For the text-containing cell, return its midpoint in [X, Y] coordinate format. 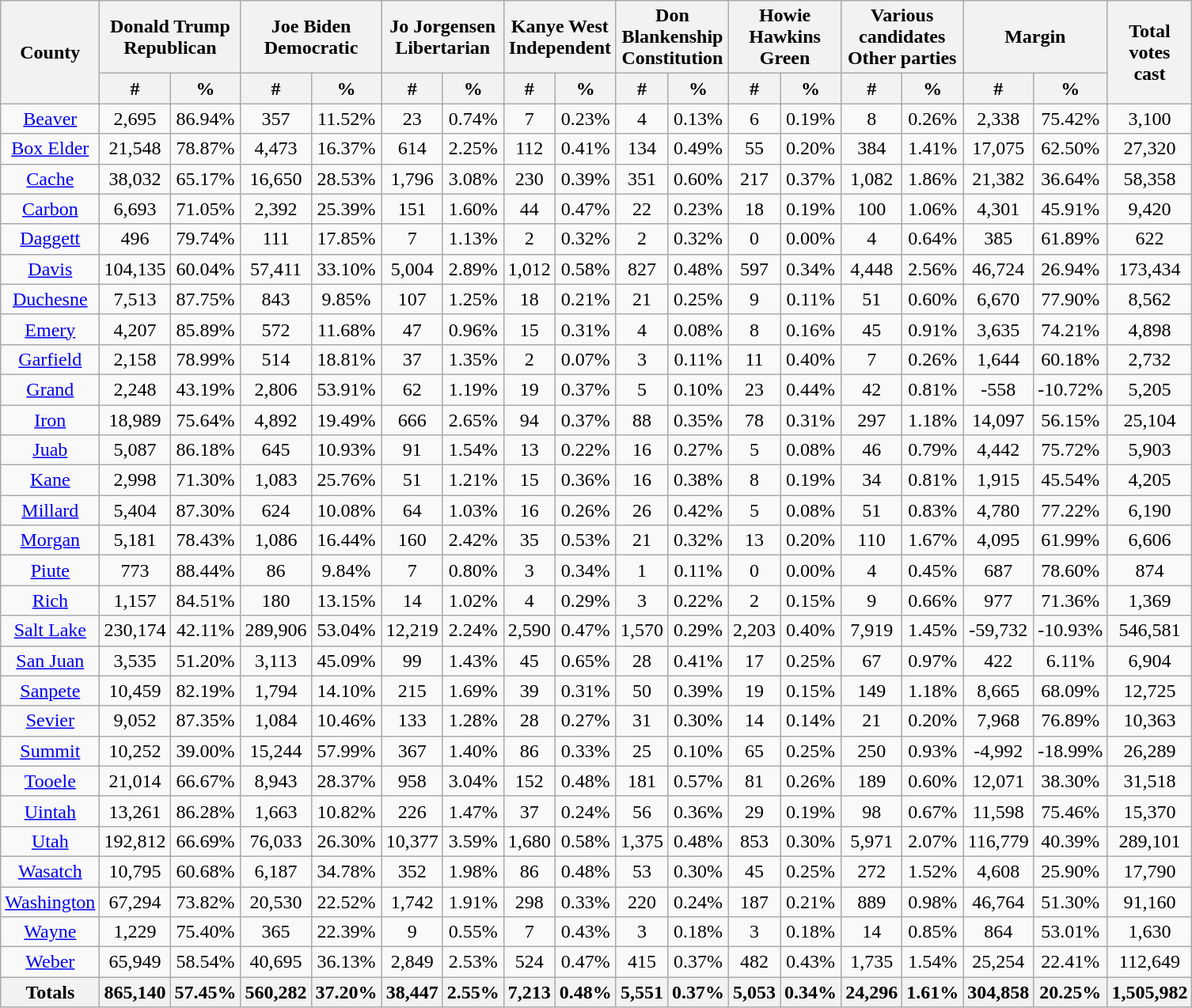
1,663 [275, 811]
53 [641, 871]
-59,732 [999, 631]
0.74% [473, 119]
21,548 [135, 149]
2,806 [275, 389]
Grand [51, 389]
298 [529, 901]
560,282 [275, 992]
25.76% [347, 480]
Margin [1035, 37]
482 [755, 962]
7,968 [999, 721]
17 [755, 661]
1.61% [932, 992]
68.09% [1070, 691]
1.86% [932, 179]
29 [755, 811]
9.84% [347, 570]
2,732 [1149, 359]
11,598 [999, 811]
1.69% [473, 691]
75.64% [206, 420]
56.15% [1070, 420]
51.30% [1070, 901]
77.90% [1070, 299]
1.25% [473, 299]
77.22% [1070, 510]
1,915 [999, 480]
25 [641, 751]
22 [641, 209]
36.64% [1070, 179]
12,725 [1149, 691]
514 [275, 359]
Millard [51, 510]
1.35% [473, 359]
9,420 [1149, 209]
112 [529, 149]
0.85% [932, 932]
County [51, 52]
181 [641, 781]
66.69% [206, 841]
134 [641, 149]
45.54% [1070, 480]
1.03% [473, 510]
1,742 [412, 901]
55 [755, 149]
7,213 [529, 992]
1,229 [135, 932]
26.94% [1070, 269]
11 [755, 359]
40,695 [275, 962]
10.08% [347, 510]
45.91% [1070, 209]
496 [135, 239]
8,943 [275, 781]
Daggett [51, 239]
624 [275, 510]
98 [872, 811]
Wasatch [51, 871]
25.39% [347, 209]
10,795 [135, 871]
78.87% [206, 149]
546,581 [1149, 631]
4,442 [999, 450]
6 [755, 119]
827 [641, 269]
0.44% [810, 389]
2,203 [755, 631]
1,794 [275, 691]
5,551 [641, 992]
0.98% [932, 901]
12,071 [999, 781]
65,949 [135, 962]
87.30% [206, 510]
76,033 [275, 841]
84.51% [206, 601]
Salt Lake [51, 631]
0.64% [932, 239]
843 [275, 299]
0.83% [932, 510]
2.42% [473, 540]
357 [275, 119]
78 [755, 420]
-10.72% [1070, 389]
6.11% [1070, 661]
8,562 [1149, 299]
22.52% [347, 901]
4,608 [999, 871]
220 [641, 901]
Sevier [51, 721]
38.30% [1070, 781]
0.49% [698, 149]
10,363 [1149, 721]
Emery [51, 329]
1.47% [473, 811]
4,301 [999, 209]
34 [872, 480]
Joe BidenDemocratic [311, 37]
6,670 [999, 299]
66.67% [206, 781]
Duchesne [51, 299]
42 [872, 389]
86.18% [206, 450]
1.67% [932, 540]
53.91% [347, 389]
74.21% [1070, 329]
16.37% [347, 149]
1.52% [932, 871]
Utah [51, 841]
75.46% [1070, 811]
1,505,982 [1149, 992]
75.40% [206, 932]
0.14% [810, 721]
7,513 [135, 299]
572 [275, 329]
28.53% [347, 179]
26.30% [347, 841]
6,190 [1149, 510]
8,665 [999, 691]
76.89% [1070, 721]
0.96% [473, 329]
94 [529, 420]
-4,992 [999, 751]
1,680 [529, 841]
2,248 [135, 389]
2,158 [135, 359]
99 [412, 661]
1.43% [473, 661]
773 [135, 570]
4,898 [1149, 329]
5,087 [135, 450]
71.36% [1070, 601]
46,724 [999, 269]
2,695 [135, 119]
304,858 [999, 992]
60.18% [1070, 359]
28.37% [347, 781]
958 [412, 781]
67,294 [135, 901]
0.55% [473, 932]
2.25% [473, 149]
385 [999, 239]
0.65% [586, 661]
81 [755, 781]
230 [529, 179]
1.98% [473, 871]
645 [275, 450]
5,903 [1149, 450]
78.60% [1070, 570]
5,205 [1149, 389]
2.89% [473, 269]
Various candidatesOther parties [902, 37]
874 [1149, 570]
1,735 [872, 962]
14.10% [347, 691]
Cache [51, 179]
365 [275, 932]
57.45% [206, 992]
1.13% [473, 239]
977 [999, 601]
1,375 [641, 841]
367 [412, 751]
10,377 [412, 841]
22.39% [347, 932]
50 [641, 691]
47 [412, 329]
415 [641, 962]
91,160 [1149, 901]
Uintah [51, 811]
192,812 [135, 841]
Sanpete [51, 691]
21,014 [135, 781]
85.89% [206, 329]
666 [412, 420]
15,244 [275, 751]
25.90% [1070, 871]
38,032 [135, 179]
Donald TrumpRepublican [170, 37]
46,764 [999, 901]
1.91% [473, 901]
-10.93% [1070, 631]
1,157 [135, 601]
86.94% [206, 119]
107 [412, 299]
1,082 [872, 179]
71.30% [206, 480]
1.02% [473, 601]
Box Elder [51, 149]
88 [641, 420]
Jo JorgensenLibertarian [442, 37]
34.78% [347, 871]
152 [529, 781]
38,447 [412, 992]
1.28% [473, 721]
44 [529, 209]
352 [412, 871]
3.59% [473, 841]
853 [755, 841]
64 [412, 510]
384 [872, 149]
46 [872, 450]
1.41% [932, 149]
112,649 [1149, 962]
88.44% [206, 570]
2,849 [412, 962]
36.13% [347, 962]
79.74% [206, 239]
2,998 [135, 480]
20,530 [275, 901]
1,630 [1149, 932]
116,779 [999, 841]
2,590 [529, 631]
91 [412, 450]
104,135 [135, 269]
1 [641, 570]
71.05% [206, 209]
0.42% [698, 510]
6,606 [1149, 540]
100 [872, 209]
40.39% [1070, 841]
865,140 [135, 992]
57,411 [275, 269]
39 [529, 691]
18,989 [135, 420]
4,448 [872, 269]
0.97% [932, 661]
Garfield [51, 359]
4,205 [1149, 480]
15,370 [1149, 811]
16,650 [275, 179]
151 [412, 209]
60.68% [206, 871]
13.15% [347, 601]
3,635 [999, 329]
62.50% [1070, 149]
26,289 [1149, 751]
272 [872, 871]
0.66% [932, 601]
0.35% [698, 420]
180 [275, 601]
524 [529, 962]
189 [872, 781]
1,084 [275, 721]
4,892 [275, 420]
0.13% [698, 119]
297 [872, 420]
75.72% [1070, 450]
1.06% [932, 209]
Total votes cast [1149, 52]
149 [872, 691]
87.75% [206, 299]
73.82% [206, 901]
Juab [51, 450]
31,518 [1149, 781]
4,207 [135, 329]
13,261 [135, 811]
2.56% [932, 269]
65.17% [206, 179]
10.82% [347, 811]
111 [275, 239]
12,219 [412, 631]
3.08% [473, 179]
9,052 [135, 721]
1,570 [641, 631]
67 [872, 661]
Piute [51, 570]
Iron [51, 420]
622 [1149, 239]
78.99% [206, 359]
Wayne [51, 932]
0.80% [473, 570]
56 [641, 811]
2.24% [473, 631]
250 [872, 751]
2.53% [473, 962]
1,086 [275, 540]
11.68% [347, 329]
25,254 [999, 962]
1,012 [529, 269]
Beaver [51, 119]
6,693 [135, 209]
61.99% [1070, 540]
889 [872, 901]
45.09% [347, 661]
0.91% [932, 329]
3,535 [135, 661]
58,358 [1149, 179]
20.25% [1070, 992]
42.11% [206, 631]
26 [641, 510]
57.99% [347, 751]
2.55% [473, 992]
Davis [51, 269]
6,904 [1149, 661]
Don BlankenshipConstitution [672, 37]
351 [641, 179]
39.00% [206, 751]
82.19% [206, 691]
24,296 [872, 992]
60.04% [206, 269]
3,113 [275, 661]
1.45% [932, 631]
Kanye WestIndependent [560, 37]
614 [412, 149]
2.07% [932, 841]
San Juan [51, 661]
1,644 [999, 359]
Tooele [51, 781]
687 [999, 570]
-18.99% [1070, 751]
1.60% [473, 209]
51.20% [206, 661]
597 [755, 269]
0.79% [932, 450]
110 [872, 540]
5,971 [872, 841]
0.07% [586, 359]
1.21% [473, 480]
Summit [51, 751]
1,083 [275, 480]
75.42% [1070, 119]
5,004 [412, 269]
53.04% [347, 631]
289,906 [275, 631]
3.04% [473, 781]
Rich [51, 601]
Carbon [51, 209]
864 [999, 932]
215 [412, 691]
2,338 [999, 119]
86.28% [206, 811]
58.54% [206, 962]
78.43% [206, 540]
0.53% [586, 540]
17,790 [1149, 871]
187 [755, 901]
6,187 [275, 871]
0.16% [810, 329]
5,404 [135, 510]
Weber [51, 962]
2,392 [275, 209]
10,459 [135, 691]
10.46% [347, 721]
Kane [51, 480]
Howie HawkinsGreen [785, 37]
14,097 [999, 420]
17.85% [347, 239]
230,174 [135, 631]
16.44% [347, 540]
Washington [51, 901]
7,919 [872, 631]
61.89% [1070, 239]
0.67% [932, 811]
62 [412, 389]
53.01% [1070, 932]
18.81% [347, 359]
133 [412, 721]
4,473 [275, 149]
25,104 [1149, 420]
0.57% [698, 781]
35 [529, 540]
Totals [51, 992]
217 [755, 179]
4,780 [999, 510]
19.49% [347, 420]
3,100 [1149, 119]
2.65% [473, 420]
33.10% [347, 269]
5,053 [755, 992]
422 [999, 661]
0.45% [932, 570]
1,369 [1149, 601]
87.35% [206, 721]
31 [641, 721]
65 [755, 751]
5,181 [135, 540]
22.41% [1070, 962]
9.85% [347, 299]
27,320 [1149, 149]
1.19% [473, 389]
43.19% [206, 389]
226 [412, 811]
4,095 [999, 540]
1,796 [412, 179]
37.20% [347, 992]
21,382 [999, 179]
10,252 [135, 751]
10.93% [347, 450]
17,075 [999, 149]
160 [412, 540]
173,434 [1149, 269]
0.93% [932, 751]
289,101 [1149, 841]
Morgan [51, 540]
11.52% [347, 119]
0.38% [698, 480]
1.40% [473, 751]
-558 [999, 389]
